Scan for the cell matching the given text and deliver its (X, Y) coordinate at center. 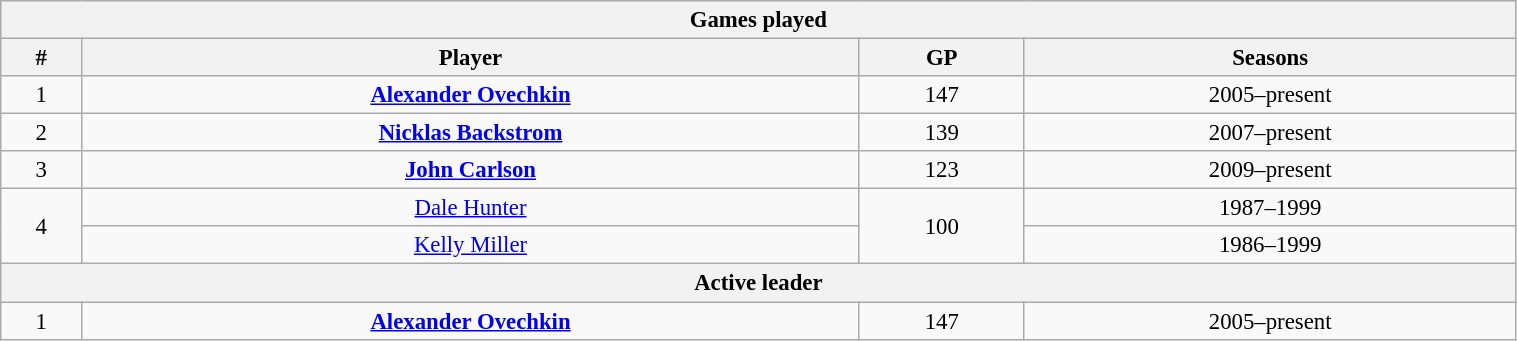
123 (942, 170)
Seasons (1270, 58)
2007–present (1270, 133)
John Carlson (470, 170)
4 (42, 226)
3 (42, 170)
GP (942, 58)
# (42, 58)
2009–present (1270, 170)
Games played (758, 20)
100 (942, 226)
Kelly Miller (470, 245)
Dale Hunter (470, 208)
139 (942, 133)
1987–1999 (1270, 208)
1986–1999 (1270, 245)
Nicklas Backstrom (470, 133)
Active leader (758, 283)
Player (470, 58)
2 (42, 133)
